Output the (x, y) coordinate of the center of the cell containing the given text.  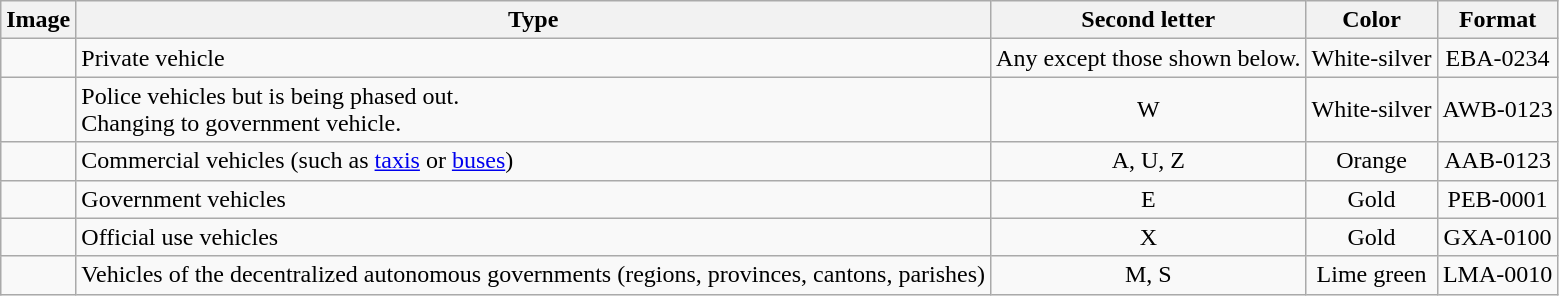
Type (534, 20)
Private vehicle (534, 58)
E (1148, 199)
Second letter (1148, 20)
Police vehicles but is being phased out.Changing to government vehicle. (534, 110)
Image (38, 20)
Government vehicles (534, 199)
LMA-0010 (1498, 275)
EBA-0234 (1498, 58)
Lime green (1372, 275)
M, S (1148, 275)
X (1148, 237)
PEB-0001 (1498, 199)
Format (1498, 20)
Orange (1372, 161)
A, U, Z (1148, 161)
W (1148, 110)
Any except those shown below. (1148, 58)
GXA-0100 (1498, 237)
Vehicles of the decentralized autonomous governments (regions, provinces, cantons, parishes) (534, 275)
Commercial vehicles (such as taxis or buses) (534, 161)
Color (1372, 20)
AAB-0123 (1498, 161)
Official use vehicles (534, 237)
AWB-0123 (1498, 110)
